Determine the (x, y) coordinate at the center of the cell enclosing the given text.  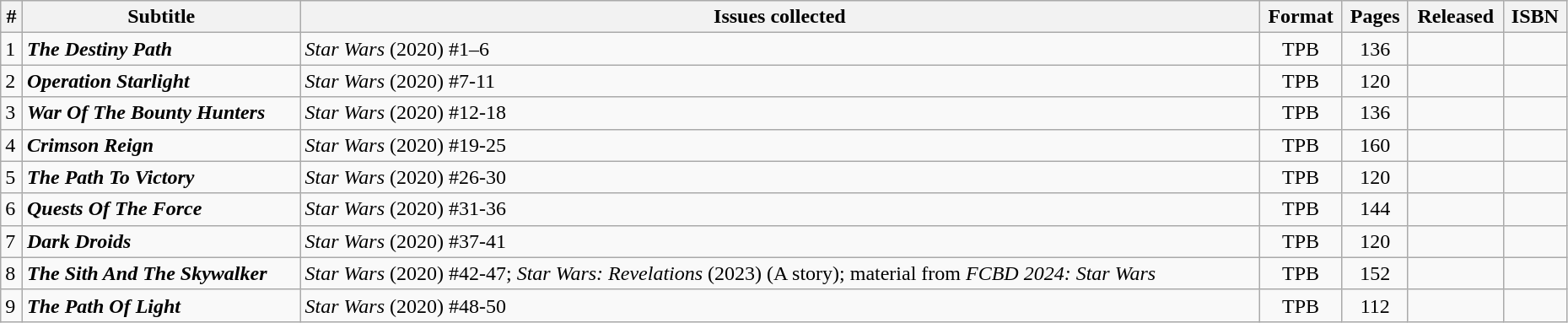
Star Wars (2020) #31-36 (779, 209)
9 (12, 305)
Dark Droids (161, 241)
152 (1375, 273)
Quests Of The Force (161, 209)
Format (1301, 17)
3 (12, 113)
6 (12, 209)
Star Wars (2020) #7-11 (779, 81)
ISBN (1535, 17)
Pages (1375, 17)
112 (1375, 305)
1 (12, 49)
Issues collected (779, 17)
4 (12, 145)
Crimson Reign (161, 145)
The Path Of Light (161, 305)
War Of The Bounty Hunters (161, 113)
# (12, 17)
2 (12, 81)
Star Wars (2020) #37-41 (779, 241)
8 (12, 273)
Star Wars (2020) #1–6 (779, 49)
The Path To Victory (161, 177)
160 (1375, 145)
5 (12, 177)
144 (1375, 209)
Star Wars (2020) #26-30 (779, 177)
Star Wars (2020) #12-18 (779, 113)
Star Wars (2020) #42-47; Star Wars: Revelations (2023) (A story); material from FCBD 2024: Star Wars (779, 273)
The Sith And The Skywalker (161, 273)
Star Wars (2020) #19-25 (779, 145)
7 (12, 241)
The Destiny Path (161, 49)
Star Wars (2020) #48-50 (779, 305)
Operation Starlight (161, 81)
Released (1456, 17)
Subtitle (161, 17)
